For the text-containing cell, return its midpoint in [x, y] coordinate format. 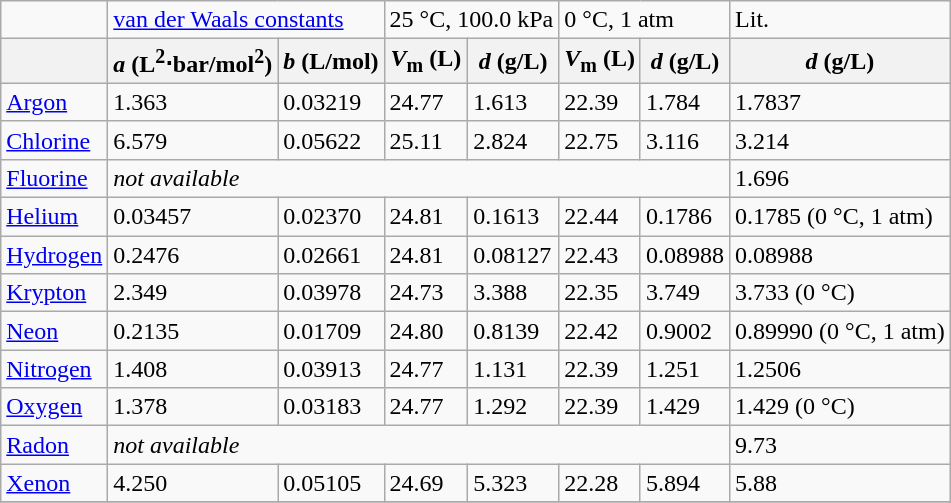
0.89990 (0 °C, 1 atm) [840, 331]
1.7837 [840, 102]
0.1785 (0 °C, 1 atm) [840, 217]
0.05105 [331, 483]
Neon [54, 331]
1.696 [840, 178]
0.03978 [331, 293]
0.8139 [514, 331]
6.579 [193, 140]
Chlorine [54, 140]
3.749 [684, 293]
1.429 [684, 407]
0.2135 [193, 331]
22.43 [600, 255]
van der Waals constants [246, 20]
a (L2⋅bar/mol2) [193, 62]
3.733 (0 °C) [840, 293]
Radon [54, 445]
22.42 [600, 331]
3.116 [684, 140]
Krypton [54, 293]
Lit. [840, 20]
1.429 (0 °C) [840, 407]
1.363 [193, 102]
0.08127 [514, 255]
Hydrogen [54, 255]
22.35 [600, 293]
1.784 [684, 102]
25 °C, 100.0 kPa [472, 20]
0.03913 [331, 369]
22.75 [600, 140]
0.02370 [331, 217]
0 °C, 1 atm [644, 20]
Oxygen [54, 407]
22.44 [600, 217]
0.03457 [193, 217]
1.378 [193, 407]
22.28 [600, 483]
1.131 [514, 369]
0.01709 [331, 331]
1.408 [193, 369]
24.80 [426, 331]
0.02661 [331, 255]
25.11 [426, 140]
1.613 [514, 102]
2.349 [193, 293]
0.03219 [331, 102]
0.05622 [331, 140]
3.214 [840, 140]
1.2506 [840, 369]
0.1786 [684, 217]
Helium [54, 217]
3.388 [514, 293]
4.250 [193, 483]
Xenon [54, 483]
1.251 [684, 369]
5.323 [514, 483]
Argon [54, 102]
Fluorine [54, 178]
24.73 [426, 293]
0.2476 [193, 255]
b (L/mol) [331, 62]
5.894 [684, 483]
24.69 [426, 483]
Nitrogen [54, 369]
9.73 [840, 445]
0.03183 [331, 407]
0.9002 [684, 331]
1.292 [514, 407]
0.1613 [514, 217]
2.824 [514, 140]
5.88 [840, 483]
